Return [x, y] of the center of cell containing provided text 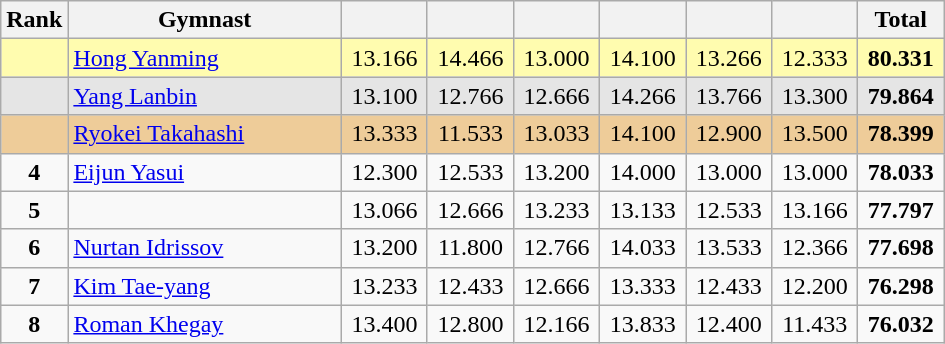
12.366 [815, 248]
14.000 [643, 172]
Kim Tae-yang [205, 286]
13.300 [815, 96]
12.166 [557, 324]
13.400 [384, 324]
11.800 [470, 248]
12.400 [729, 324]
7 [34, 286]
14.266 [643, 96]
Rank [34, 20]
5 [34, 210]
13.833 [643, 324]
8 [34, 324]
76.298 [901, 286]
80.331 [901, 58]
Yang Lanbin [205, 96]
12.300 [384, 172]
4 [34, 172]
76.032 [901, 324]
13.133 [643, 210]
12.900 [729, 134]
Roman Khegay [205, 324]
12.333 [815, 58]
12.200 [815, 286]
Total [901, 20]
78.033 [901, 172]
13.533 [729, 248]
13.266 [729, 58]
6 [34, 248]
13.100 [384, 96]
Gymnast [205, 20]
77.698 [901, 248]
79.864 [901, 96]
13.066 [384, 210]
Hong Yanming [205, 58]
12.800 [470, 324]
14.033 [643, 248]
Ryokei Takahashi [205, 134]
78.399 [901, 134]
13.033 [557, 134]
11.433 [815, 324]
Eijun Yasui [205, 172]
13.766 [729, 96]
13.500 [815, 134]
11.533 [470, 134]
14.466 [470, 58]
Nurtan Idrissov [205, 248]
77.797 [901, 210]
